Return the [x, y] coordinate for the center point of the cell that contains the specified text.  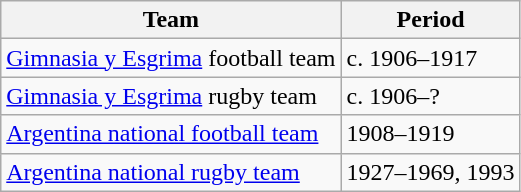
Gimnasia y Esgrima football team [171, 58]
Gimnasia y Esgrima rugby team [171, 96]
c. 1906–1917 [430, 58]
1908–1919 [430, 134]
Argentina national rugby team [171, 172]
Team [171, 20]
1927–1969, 1993 [430, 172]
c. 1906–? [430, 96]
Period [430, 20]
Argentina national football team [171, 134]
